Extract the [X, Y] coordinate from the center of the cell holding the provided text.  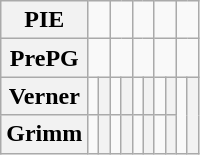
PIE [44, 20]
Grimm [44, 134]
PrePG [44, 58]
Verner [44, 96]
